Output the [X, Y] coordinate of the center of the cell containing the given text.  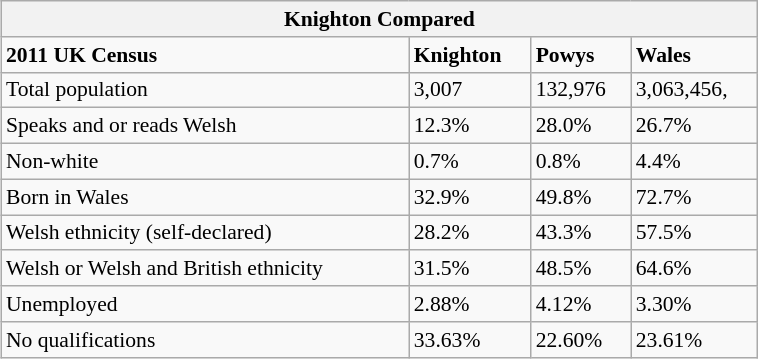
72.7% [694, 197]
Unemployed [205, 304]
23.61% [694, 340]
64.6% [694, 269]
Welsh ethnicity (self-declared) [205, 233]
Knighton [470, 55]
32.9% [470, 197]
Non-white [205, 162]
Speaks and or reads Welsh [205, 126]
Born in Wales [205, 197]
26.7% [694, 126]
2.88% [470, 304]
33.63% [470, 340]
12.3% [470, 126]
4.12% [581, 304]
Wales [694, 55]
22.60% [581, 340]
43.3% [581, 233]
31.5% [470, 269]
3,063,456, [694, 90]
28.0% [581, 126]
49.8% [581, 197]
57.5% [694, 233]
0.7% [470, 162]
48.5% [581, 269]
2011 UK Census [205, 55]
Total population [205, 90]
No qualifications [205, 340]
4.4% [694, 162]
28.2% [470, 233]
3,007 [470, 90]
Powys [581, 55]
0.8% [581, 162]
Welsh or Welsh and British ethnicity [205, 269]
132,976 [581, 90]
3.30% [694, 304]
Knighton Compared [380, 19]
